Extract the (X, Y) coordinate from the center of the cell holding the provided text.  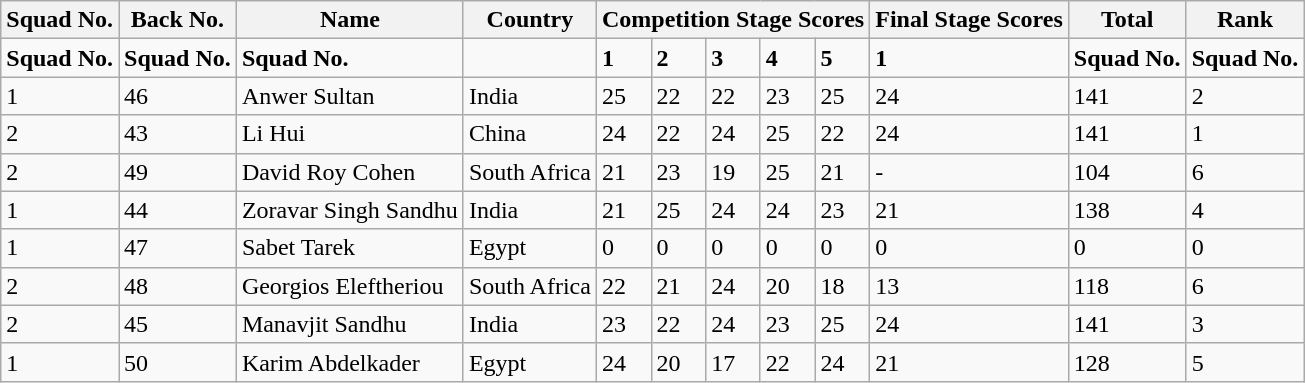
Anwer Sultan (350, 96)
Total (1127, 20)
128 (1127, 362)
49 (178, 172)
Competition Stage Scores (732, 20)
17 (734, 362)
13 (970, 286)
Country (530, 20)
Manavjit Sandhu (350, 324)
David Roy Cohen (350, 172)
46 (178, 96)
118 (1127, 286)
104 (1127, 172)
Georgios Eleftheriou (350, 286)
19 (734, 172)
- (970, 172)
47 (178, 248)
43 (178, 134)
Sabet Tarek (350, 248)
Li Hui (350, 134)
45 (178, 324)
48 (178, 286)
44 (178, 210)
Name (350, 20)
Rank (1245, 20)
Back No. (178, 20)
18 (842, 286)
138 (1127, 210)
Final Stage Scores (970, 20)
Zoravar Singh Sandhu (350, 210)
50 (178, 362)
China (530, 134)
Karim Abdelkader (350, 362)
